Return the [x, y] coordinate for the center point of the cell that contains the specified text.  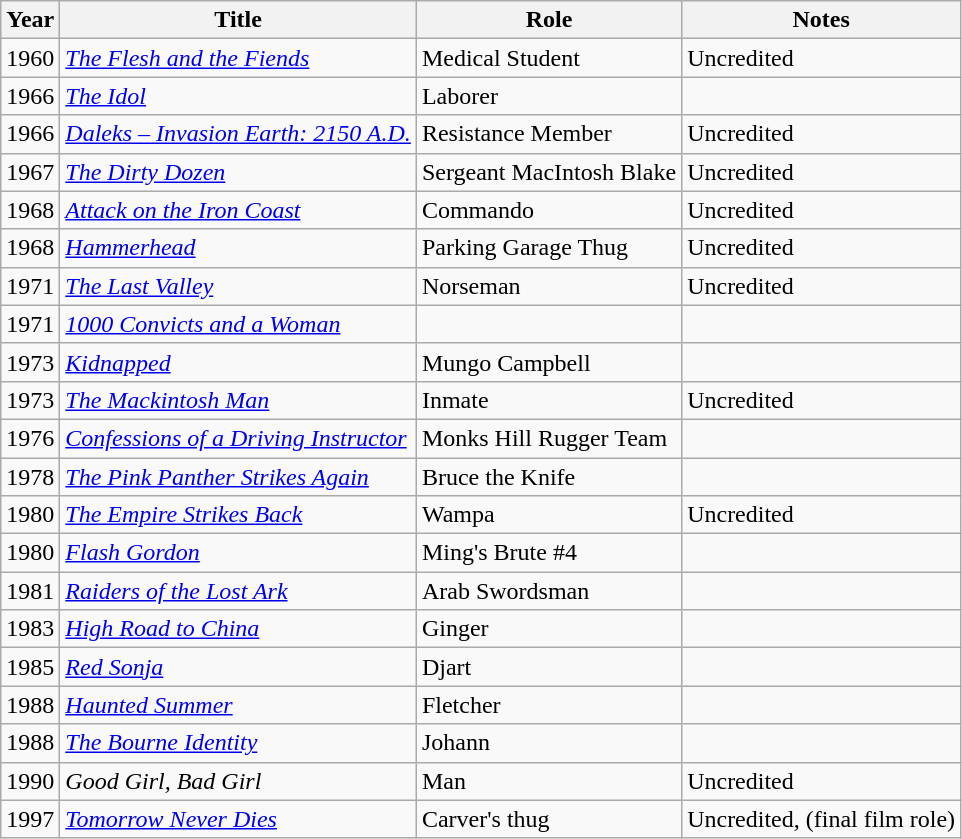
Role [548, 20]
Raiders of the Lost Ark [238, 591]
The Idol [238, 96]
Commando [548, 210]
The Dirty Dozen [238, 172]
Uncredited, (final film role) [822, 819]
Man [548, 781]
1978 [30, 477]
1976 [30, 438]
Kidnapped [238, 362]
1967 [30, 172]
1997 [30, 819]
The Flesh and the Fiends [238, 58]
Tomorrow Never Dies [238, 819]
Hammerhead [238, 248]
1960 [30, 58]
The Bourne Identity [238, 743]
1990 [30, 781]
Mungo Campbell [548, 362]
Djart [548, 667]
Notes [822, 20]
Monks Hill Rugger Team [548, 438]
Medical Student [548, 58]
1981 [30, 591]
Bruce the Knife [548, 477]
Parking Garage Thug [548, 248]
Carver's thug [548, 819]
1985 [30, 667]
Sergeant MacIntosh Blake [548, 172]
The Empire Strikes Back [238, 515]
Title [238, 20]
Fletcher [548, 705]
Good Girl, Bad Girl [238, 781]
Flash Gordon [238, 553]
Year [30, 20]
Norseman [548, 286]
1000 Convicts and a Woman [238, 324]
The Mackintosh Man [238, 400]
Arab Swordsman [548, 591]
High Road to China [238, 629]
Daleks – Invasion Earth: 2150 A.D. [238, 134]
Red Sonja [238, 667]
1983 [30, 629]
Wampa [548, 515]
Inmate [548, 400]
The Pink Panther Strikes Again [238, 477]
Laborer [548, 96]
Confessions of a Driving Instructor [238, 438]
Ming's Brute #4 [548, 553]
Resistance Member [548, 134]
Ginger [548, 629]
Haunted Summer [238, 705]
Johann [548, 743]
The Last Valley [238, 286]
Attack on the Iron Coast [238, 210]
